Search for the cell housing the specified text and yield its (x, y) center coordinate. 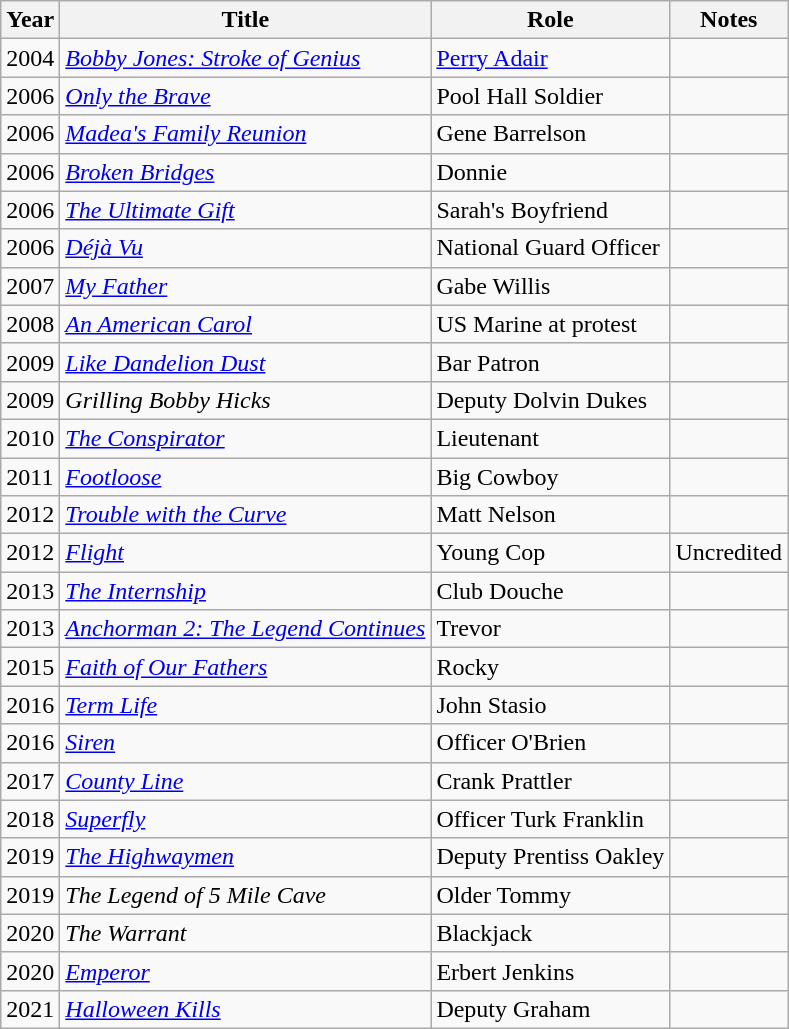
The Warrant (246, 933)
2010 (30, 438)
The Legend of 5 Mile Cave (246, 895)
Déjà Vu (246, 248)
Notes (729, 20)
2007 (30, 286)
Crank Prattler (550, 781)
US Marine at protest (550, 324)
Club Douche (550, 591)
The Internship (246, 591)
Big Cowboy (550, 477)
2018 (30, 819)
Only the Brave (246, 96)
Like Dandelion Dust (246, 362)
Title (246, 20)
Rocky (550, 667)
2011 (30, 477)
Deputy Dolvin Dukes (550, 400)
Gene Barrelson (550, 134)
2008 (30, 324)
Role (550, 20)
2017 (30, 781)
National Guard Officer (550, 248)
Young Cop (550, 553)
Gabe Willis (550, 286)
Year (30, 20)
Sarah's Boyfriend (550, 210)
Perry Adair (550, 58)
The Ultimate Gift (246, 210)
John Stasio (550, 705)
Flight (246, 553)
Donnie (550, 172)
The Conspirator (246, 438)
Matt Nelson (550, 515)
Halloween Kills (246, 1009)
2021 (30, 1009)
Faith of Our Fathers (246, 667)
Grilling Bobby Hicks (246, 400)
Emperor (246, 971)
An American Carol (246, 324)
Pool Hall Soldier (550, 96)
Siren (246, 743)
Broken Bridges (246, 172)
Erbert Jenkins (550, 971)
2015 (30, 667)
Superfly (246, 819)
Blackjack (550, 933)
Bobby Jones: Stroke of Genius (246, 58)
Footloose (246, 477)
County Line (246, 781)
Trevor (550, 629)
Madea's Family Reunion (246, 134)
Older Tommy (550, 895)
My Father (246, 286)
Term Life (246, 705)
Bar Patron (550, 362)
Uncredited (729, 553)
The Highwaymen (246, 857)
Deputy Prentiss Oakley (550, 857)
Lieutenant (550, 438)
Officer Turk Franklin (550, 819)
Officer O'Brien (550, 743)
Deputy Graham (550, 1009)
Trouble with the Curve (246, 515)
2004 (30, 58)
Anchorman 2: The Legend Continues (246, 629)
